Locate the cell with the specified text and output its [X, Y] center coordinate. 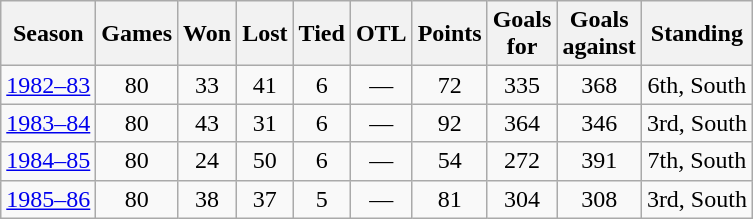
7th, South [696, 161]
Won [208, 34]
368 [599, 85]
31 [265, 123]
92 [450, 123]
272 [522, 161]
38 [208, 199]
Lost [265, 34]
1984–85 [48, 161]
41 [265, 85]
1982–83 [48, 85]
33 [208, 85]
364 [522, 123]
335 [522, 85]
37 [265, 199]
346 [599, 123]
391 [599, 161]
72 [450, 85]
OTL [381, 34]
Tied [322, 34]
Points [450, 34]
54 [450, 161]
50 [265, 161]
Goalsagainst [599, 34]
Season [48, 34]
24 [208, 161]
6th, South [696, 85]
304 [522, 199]
1983–84 [48, 123]
Goalsfor [522, 34]
Games [137, 34]
308 [599, 199]
1985–86 [48, 199]
43 [208, 123]
Standing [696, 34]
5 [322, 199]
81 [450, 199]
